Identify which cell holds the provided text, then report its [X, Y] central coordinate. 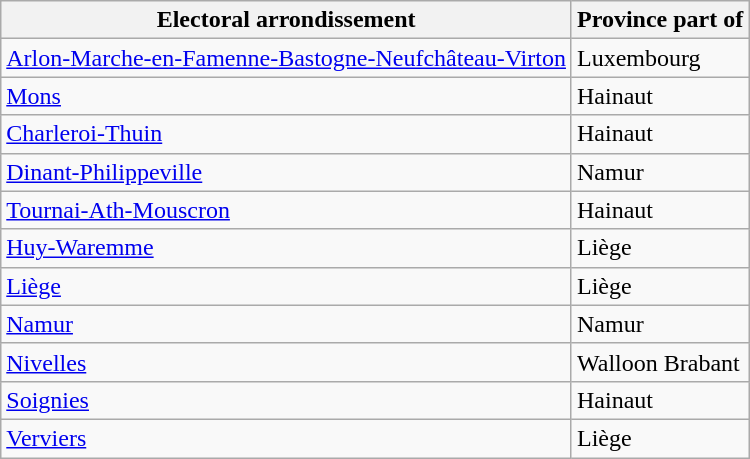
Arlon-Marche-en-Famenne-Bastogne-Neufchâteau-Virton [286, 58]
Electoral arrondissement [286, 20]
Luxembourg [660, 58]
Province part of [660, 20]
Huy-Waremme [286, 248]
Mons [286, 96]
Verviers [286, 438]
Walloon Brabant [660, 362]
Charleroi-Thuin [286, 134]
Tournai-Ath-Mouscron [286, 210]
Dinant-Philippeville [286, 172]
Soignies [286, 400]
Nivelles [286, 362]
